Return [X, Y] of the center of cell containing provided text 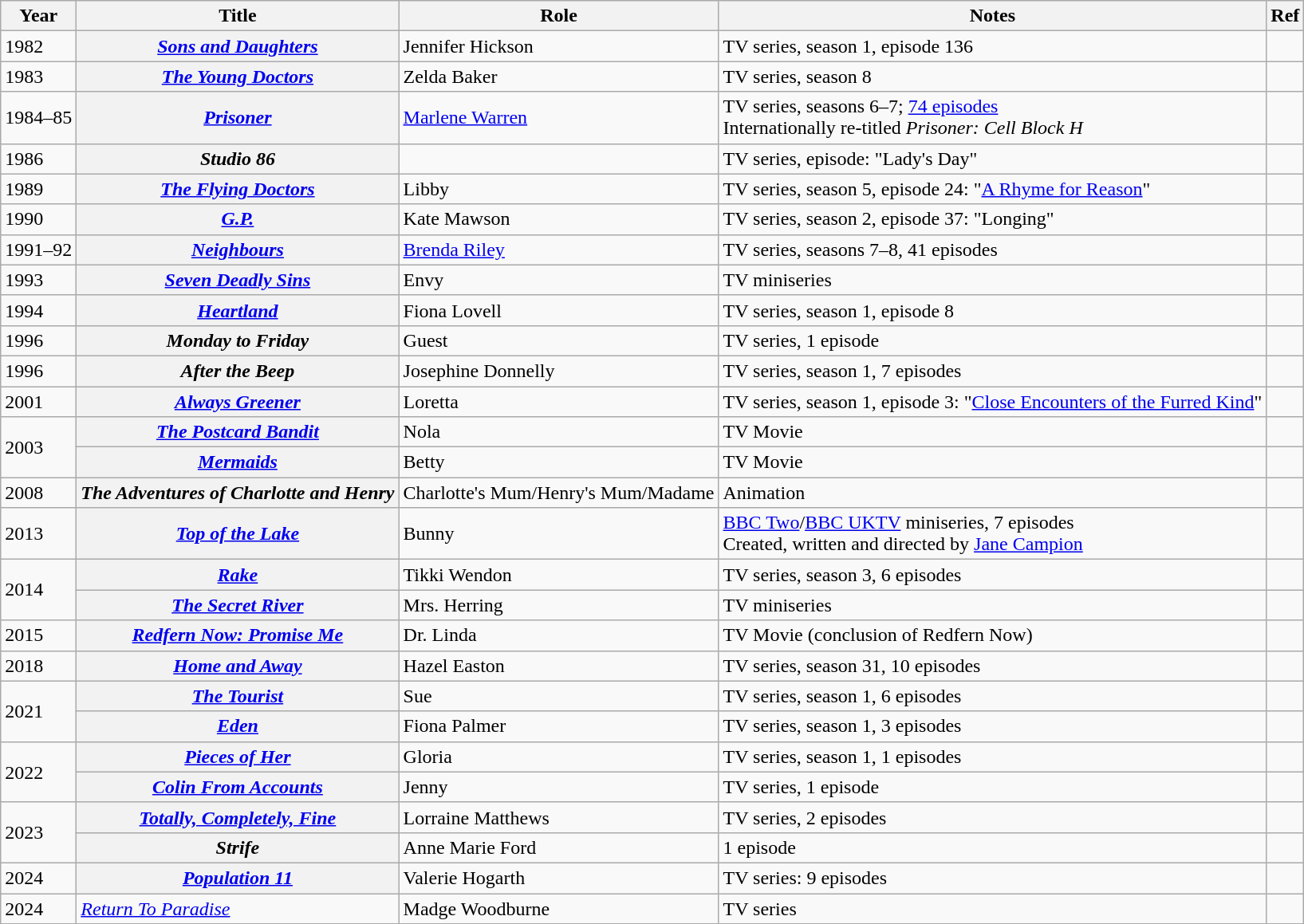
The Flying Doctors [238, 189]
Fiona Palmer [558, 726]
TV series, season 3, 6 episodes [992, 575]
Charlotte's Mum/Henry's Mum/Madame [558, 493]
TV series, season 1, 3 episodes [992, 726]
Year [38, 16]
Always Greener [238, 401]
Monday to Friday [238, 340]
Title [238, 16]
Envy [558, 280]
Brenda Riley [558, 250]
Eden [238, 726]
TV series, season 1, 7 episodes [992, 371]
Bunny [558, 534]
TV series, season 1, 6 episodes [992, 696]
TV series, seasons 6–7; 74 episodesInternationally re-titled Prisoner: Cell Block H [992, 118]
Nola [558, 432]
TV series [992, 908]
1982 [38, 46]
Population 11 [238, 878]
Sue [558, 696]
Kate Mawson [558, 219]
Hazel Easton [558, 666]
1 episode [992, 847]
2022 [38, 772]
Libby [558, 189]
Madge Woodburne [558, 908]
Redfern Now: Promise Me [238, 635]
TV series, 2 episodes [992, 817]
The Secret River [238, 605]
2008 [38, 493]
Prisoner [238, 118]
TV Movie (conclusion of Redfern Now) [992, 635]
Tikki Wendon [558, 575]
After the Beep [238, 371]
The Postcard Bandit [238, 432]
Guest [558, 340]
Studio 86 [238, 159]
1984–85 [38, 118]
Mrs. Herring [558, 605]
Mermaids [238, 462]
2015 [38, 635]
2003 [38, 447]
TV series, season 1, episode 8 [992, 310]
TV series: 9 episodes [992, 878]
1989 [38, 189]
TV series, seasons 7–8, 41 episodes [992, 250]
Return To Paradise [238, 908]
Josephine Donnelly [558, 371]
TV series, season 1, episode 3: "Close Encounters of the Furred Kind" [992, 401]
Lorraine Matthews [558, 817]
TV series, season 8 [992, 77]
1991–92 [38, 250]
Top of the Lake [238, 534]
TV series, episode: "Lady's Day" [992, 159]
Zelda Baker [558, 77]
TV series, season 2, episode 37: "Longing" [992, 219]
G.P. [238, 219]
Marlene Warren [558, 118]
Strife [238, 847]
Role [558, 16]
Loretta [558, 401]
Pieces of Her [238, 757]
Home and Away [238, 666]
1990 [38, 219]
2021 [38, 711]
Totally, Completely, Fine [238, 817]
1983 [38, 77]
Jennifer Hickson [558, 46]
The Adventures of Charlotte and Henry [238, 493]
Heartland [238, 310]
Ref [1286, 16]
2018 [38, 666]
Seven Deadly Sins [238, 280]
TV series, season 31, 10 episodes [992, 666]
Jenny [558, 787]
TV series, season 1, episode 136 [992, 46]
Notes [992, 16]
1986 [38, 159]
Valerie Hogarth [558, 878]
Colin From Accounts [238, 787]
1993 [38, 280]
Rake [238, 575]
The Tourist [238, 696]
2001 [38, 401]
1994 [38, 310]
Sons and Daughters [238, 46]
Fiona Lovell [558, 310]
The Young Doctors [238, 77]
Anne Marie Ford [558, 847]
Dr. Linda [558, 635]
TV series, season 1, 1 episodes [992, 757]
Betty [558, 462]
Gloria [558, 757]
BBC Two/BBC UKTV miniseries, 7 episodesCreated, written and directed by Jane Campion [992, 534]
Neighbours [238, 250]
2023 [38, 832]
2013 [38, 534]
2014 [38, 590]
Animation [992, 493]
TV series, season 5, episode 24: "A Rhyme for Reason" [992, 189]
